Locate the cell with the specified text and output its (x, y) center coordinate. 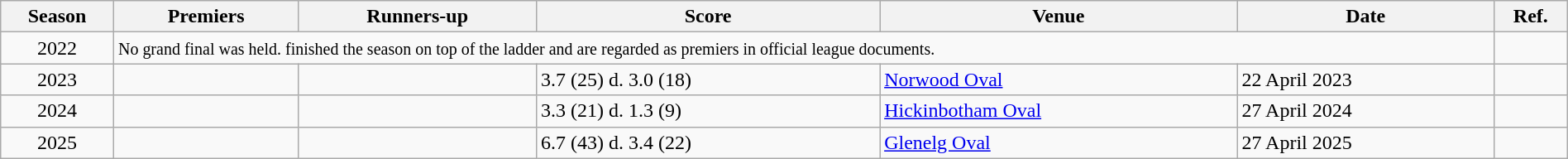
Ref. (1530, 17)
No grand final was held. finished the season on top of the ladder and are regarded as premiers in official league documents. (804, 48)
27 April 2025 (1366, 142)
Venue (1059, 17)
22 April 2023 (1366, 79)
Date (1366, 17)
Score (708, 17)
2025 (58, 142)
3.3 (21) d. 1.3 (9) (708, 111)
6.7 (43) d. 3.4 (22) (708, 142)
Glenelg Oval (1059, 142)
Norwood Oval (1059, 79)
Runners-up (418, 17)
Season (58, 17)
Premiers (205, 17)
2023 (58, 79)
3.7 (25) d. 3.0 (18) (708, 79)
2024 (58, 111)
Hickinbotham Oval (1059, 111)
2022 (58, 48)
27 April 2024 (1366, 111)
